Provide the (x, y) coordinate of the cell's center where the given text is located.  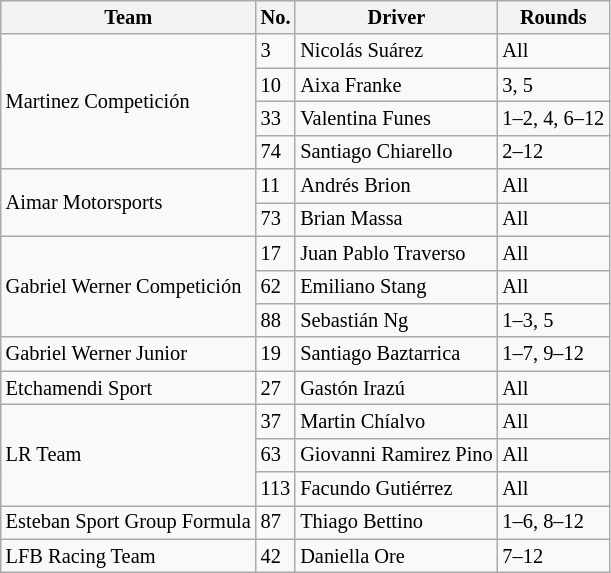
Sebastián Ng (396, 320)
87 (276, 522)
1–7, 9–12 (554, 354)
11 (276, 186)
33 (276, 118)
Emiliano Stang (396, 287)
17 (276, 253)
Giovanni Ramirez Pino (396, 455)
Juan Pablo Traverso (396, 253)
3 (276, 51)
Gabriel Werner Junior (128, 354)
Santiago Baztarrica (396, 354)
37 (276, 421)
63 (276, 455)
Aixa Franke (396, 85)
Daniella Ore (396, 556)
Esteban Sport Group Formula (128, 522)
Valentina Funes (396, 118)
88 (276, 320)
73 (276, 219)
3, 5 (554, 85)
Andrés Brion (396, 186)
42 (276, 556)
Gastón Irazú (396, 388)
Martinez Competición (128, 102)
1–2, 4, 6–12 (554, 118)
Martin Chíalvo (396, 421)
Santiago Chiarello (396, 152)
1–3, 5 (554, 320)
Team (128, 17)
7–12 (554, 556)
74 (276, 152)
Facundo Gutiérrez (396, 489)
27 (276, 388)
62 (276, 287)
Gabriel Werner Competición (128, 286)
No. (276, 17)
Nicolás Suárez (396, 51)
19 (276, 354)
10 (276, 85)
2–12 (554, 152)
113 (276, 489)
Driver (396, 17)
Aimar Motorsports (128, 202)
1–6, 8–12 (554, 522)
Etchamendi Sport (128, 388)
Brian Massa (396, 219)
LR Team (128, 454)
LFB Racing Team (128, 556)
Thiago Bettino (396, 522)
Rounds (554, 17)
